Locate the cell with the specified text and output its [x, y] center coordinate. 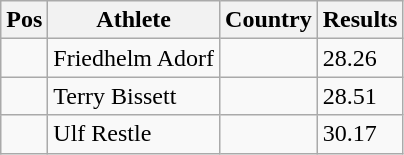
Terry Bissett [134, 96]
Results [360, 20]
28.26 [360, 58]
Friedhelm Adorf [134, 58]
Athlete [134, 20]
Ulf Restle [134, 134]
Pos [24, 20]
28.51 [360, 96]
30.17 [360, 134]
Country [269, 20]
